Return [x, y] of the center of cell containing provided text 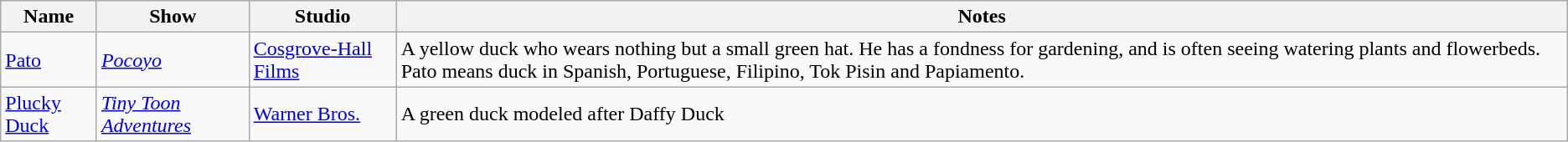
Pato [49, 60]
Plucky Duck [49, 114]
Tiny Toon Adventures [173, 114]
Notes [982, 17]
Studio [322, 17]
Warner Bros. [322, 114]
Show [173, 17]
Cosgrove-Hall Films [322, 60]
A green duck modeled after Daffy Duck [982, 114]
Name [49, 17]
Pocoyo [173, 60]
